Output the [X, Y] coordinate of the center of the cell containing the given text.  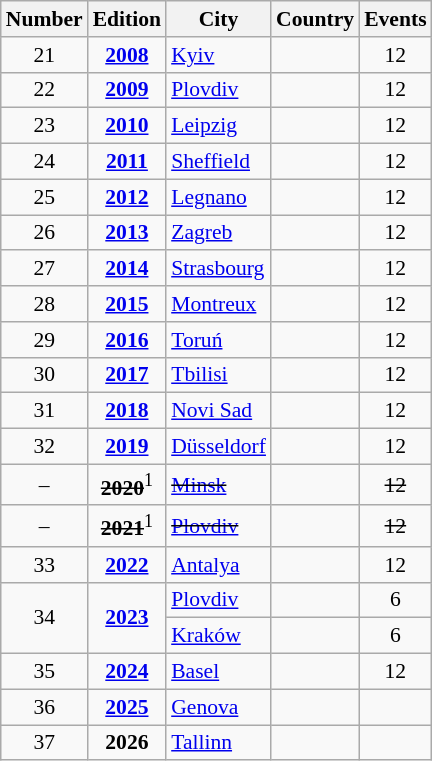
24 [44, 162]
Montreux [218, 304]
Tbilisi [218, 375]
31 [44, 411]
2019 [128, 447]
33 [44, 565]
Toruń [218, 340]
2022 [128, 565]
28 [44, 304]
23 [44, 126]
35 [44, 672]
Number [44, 19]
Events [395, 19]
2025 [128, 707]
Leipzig [218, 126]
27 [44, 269]
Zagreb [218, 233]
20201 [128, 484]
26 [44, 233]
Novi Sad [218, 411]
2026 [128, 743]
36 [44, 707]
Genova [218, 707]
2014 [128, 269]
37 [44, 743]
2024 [128, 672]
Legnano [218, 197]
2018 [128, 411]
2008 [128, 55]
Antalya [218, 565]
2017 [128, 375]
32 [44, 447]
Edition [128, 19]
Sheffield [218, 162]
2010 [128, 126]
Düsseldorf [218, 447]
25 [44, 197]
Tallinn [218, 743]
Basel [218, 672]
30 [44, 375]
2023 [128, 618]
29 [44, 340]
Kyiv [218, 55]
2015 [128, 304]
34 [44, 618]
22 [44, 90]
2016 [128, 340]
2012 [128, 197]
20211 [128, 526]
Kraków [218, 636]
2011 [128, 162]
Minsk [218, 484]
2009 [128, 90]
City [218, 19]
2013 [128, 233]
Country [315, 19]
Strasbourg [218, 269]
21 [44, 55]
